Locate the cell with the specified text and output its [x, y] center coordinate. 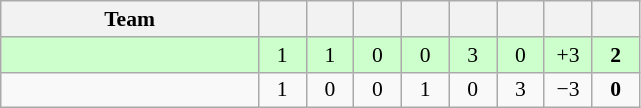
2 [616, 55]
−3 [568, 90]
+3 [568, 55]
Team [130, 19]
